For the text-containing cell, return its midpoint in [X, Y] coordinate format. 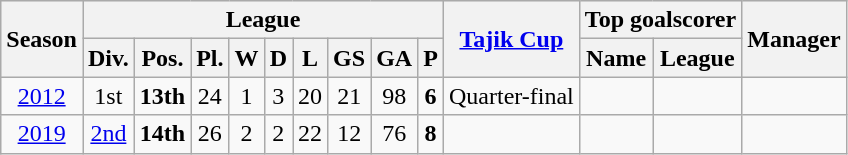
Pos. [162, 58]
1 [246, 96]
6 [431, 96]
13th [162, 96]
2nd [108, 134]
W [246, 58]
1st [108, 96]
8 [431, 134]
Tajik Cup [511, 39]
21 [350, 96]
24 [210, 96]
12 [350, 134]
98 [394, 96]
2019 [42, 134]
Season [42, 39]
Manager [794, 39]
26 [210, 134]
GA [394, 58]
Quarter-final [511, 96]
Pl. [210, 58]
L [310, 58]
P [431, 58]
Name [616, 58]
20 [310, 96]
D [278, 58]
76 [394, 134]
GS [350, 58]
Div. [108, 58]
3 [278, 96]
2012 [42, 96]
Top goalscorer [660, 20]
22 [310, 134]
14th [162, 134]
